Find where the given text appears and provide that cell's center as [X, Y] coordinate. 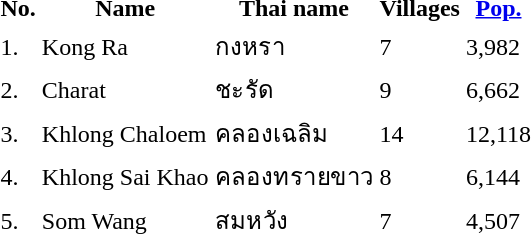
คลองทรายขาว [294, 176]
9 [420, 90]
8 [420, 176]
กงหรา [294, 46]
7 [420, 46]
Khlong Sai Khao [125, 176]
Khlong Chaloem [125, 133]
คลองเฉลิม [294, 133]
14 [420, 133]
Charat [125, 90]
Kong Ra [125, 46]
ชะรัด [294, 90]
